Output the (X, Y) coordinate of the center of the cell containing the given text.  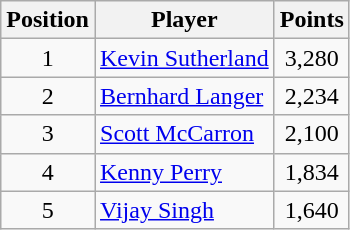
1,640 (312, 210)
Bernhard Langer (184, 96)
Kenny Perry (184, 172)
3 (48, 134)
Points (312, 20)
2,100 (312, 134)
1 (48, 58)
Scott McCarron (184, 134)
Player (184, 20)
Vijay Singh (184, 210)
4 (48, 172)
2,234 (312, 96)
3,280 (312, 58)
Position (48, 20)
2 (48, 96)
1,834 (312, 172)
5 (48, 210)
Kevin Sutherland (184, 58)
